Capture the cell that displays the provided text and extract its [X, Y] central coordinate. 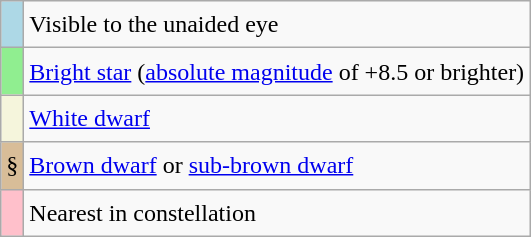
Bright star (absolute magnitude of +8.5 or brighter) [277, 72]
§ [12, 166]
Nearest in constellation [277, 212]
Visible to the unaided eye [277, 24]
White dwarf [277, 118]
Brown dwarf or sub-brown dwarf [277, 166]
